Pinpoint the cell where the given text exists, returning its [X, Y] midpoint coordinate. 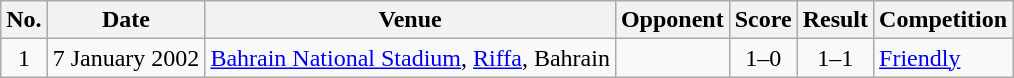
Competition [944, 20]
Friendly [944, 58]
7 January 2002 [126, 58]
1–1 [835, 58]
Date [126, 20]
Opponent [672, 20]
Result [835, 20]
No. [24, 20]
Score [763, 20]
Bahrain National Stadium, Riffa, Bahrain [410, 58]
Venue [410, 20]
1 [24, 58]
1–0 [763, 58]
